Find where the given text appears and provide that cell's center as (x, y) coordinate. 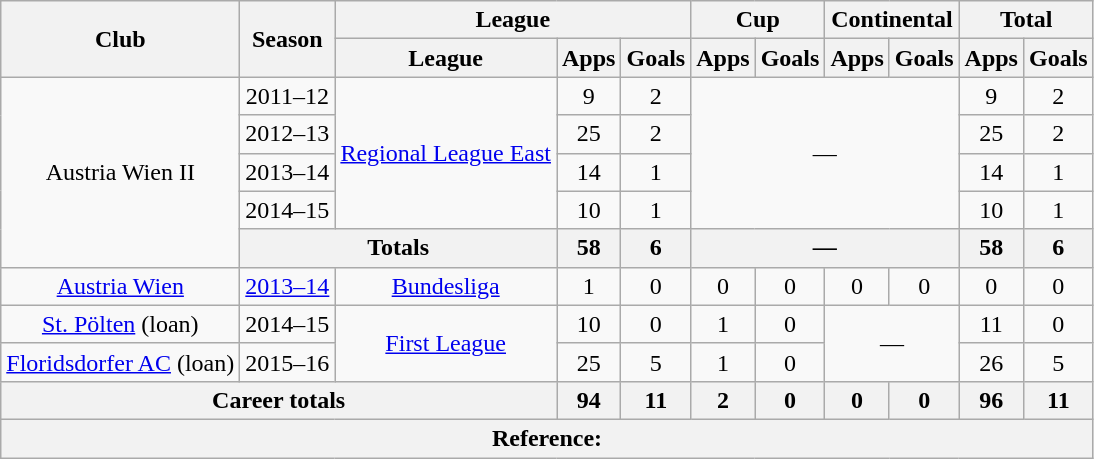
96 (991, 400)
26 (991, 362)
Total (1026, 20)
Austria Wien (120, 286)
94 (588, 400)
Continental (892, 20)
Regional League East (446, 153)
Club (120, 39)
2011–12 (288, 96)
Totals (398, 248)
Reference: (547, 438)
Career totals (279, 400)
Cup (758, 20)
2015–16 (288, 362)
First League (446, 343)
Season (288, 39)
Austria Wien II (120, 172)
St. Pölten (loan) (120, 324)
Floridsdorfer AC (loan) (120, 362)
Bundesliga (446, 286)
2012–13 (288, 134)
